For the text-containing cell, return its midpoint in [X, Y] coordinate format. 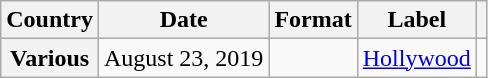
Hollywood [416, 58]
Various [50, 58]
August 23, 2019 [183, 58]
Format [313, 20]
Label [416, 20]
Country [50, 20]
Date [183, 20]
